Provide the [x, y] coordinate of the cell's center where the given text is located.  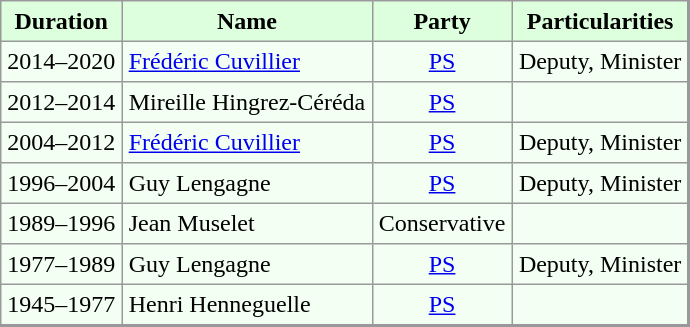
Particularities [600, 21]
Jean Muselet [247, 223]
Party [442, 21]
2004–2012 [61, 142]
Name [247, 21]
1996–2004 [61, 183]
Henri Henneguelle [247, 304]
1989–1996 [61, 223]
1977–1989 [61, 264]
Mireille Hingrez-Céréda [247, 102]
Conservative [442, 223]
2014–2020 [61, 61]
1945–1977 [61, 304]
2012–2014 [61, 102]
Duration [61, 21]
